Find where the given text appears and provide that cell's center as (x, y) coordinate. 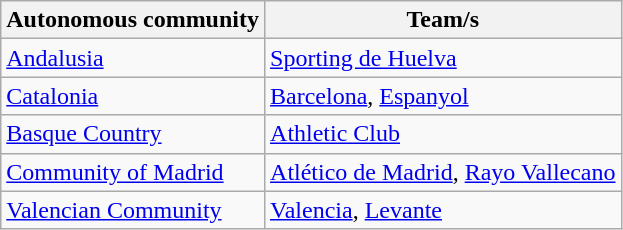
Barcelona, Espanyol (444, 96)
Sporting de Huelva (444, 58)
Athletic Club (444, 134)
Basque Country (133, 134)
Team/s (444, 20)
Valencia, Levante (444, 210)
Andalusia (133, 58)
Atlético de Madrid, Rayo Vallecano (444, 172)
Community of Madrid (133, 172)
Autonomous community (133, 20)
Valencian Community (133, 210)
Catalonia (133, 96)
